Return the (x, y) coordinate for the center point of the cell that contains the specified text.  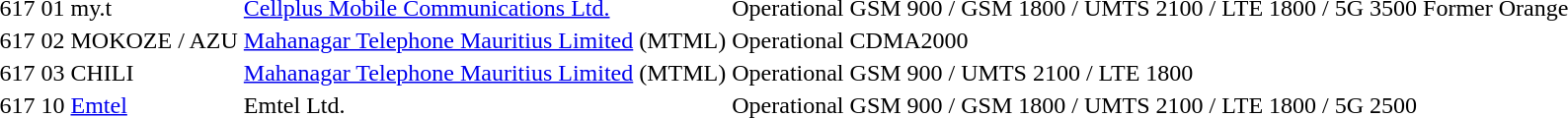
03 (53, 73)
CDMA2000 (1134, 40)
02 (53, 40)
CHILI (154, 73)
MOKOZE / AZU (154, 40)
GSM 900 / UMTS 2100 / LTE 1800 (1134, 73)
